Return [x, y] of the center of cell containing provided text 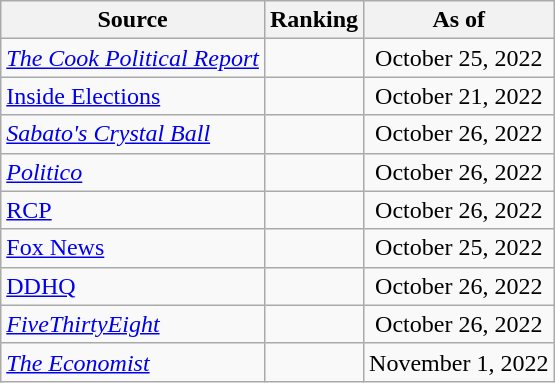
RCP [133, 210]
November 1, 2022 [459, 362]
October 21, 2022 [459, 96]
As of [459, 20]
DDHQ [133, 286]
Fox News [133, 248]
Inside Elections [133, 96]
Source [133, 20]
Ranking [314, 20]
Sabato's Crystal Ball [133, 134]
FiveThirtyEight [133, 324]
The Cook Political Report [133, 58]
The Economist [133, 362]
Politico [133, 172]
